Pinpoint the cell where the given text exists, returning its (X, Y) midpoint coordinate. 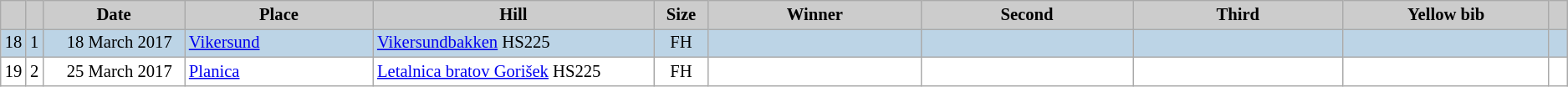
Second (1027, 14)
18 March 2017 (114, 43)
Letalnica bratov Gorišek HS225 (513, 71)
2 (34, 71)
Place (279, 14)
Hill (513, 14)
Vikersund (279, 43)
25 March 2017 (114, 71)
Size (682, 14)
18 (13, 43)
Vikersundbakken HS225 (513, 43)
Third (1238, 14)
1 (34, 43)
Date (114, 14)
Winner (815, 14)
Planica (279, 71)
Yellow bib (1446, 14)
19 (13, 71)
